For the text-containing cell, return its midpoint in (x, y) coordinate format. 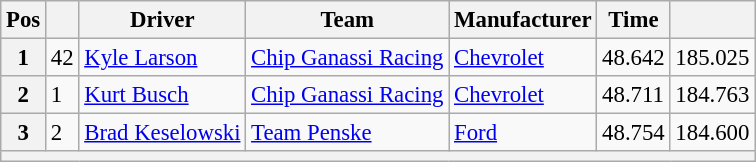
Kyle Larson (162, 58)
Kurt Busch (162, 95)
Team Penske (348, 133)
Driver (162, 20)
3 (24, 133)
Pos (24, 20)
Time (634, 20)
184.763 (712, 95)
Manufacturer (523, 20)
48.711 (634, 95)
48.754 (634, 133)
Ford (523, 133)
Team (348, 20)
42 (62, 58)
185.025 (712, 58)
184.600 (712, 133)
Brad Keselowski (162, 133)
48.642 (634, 58)
